Determine the [x, y] coordinate at the center of the cell enclosing the given text.  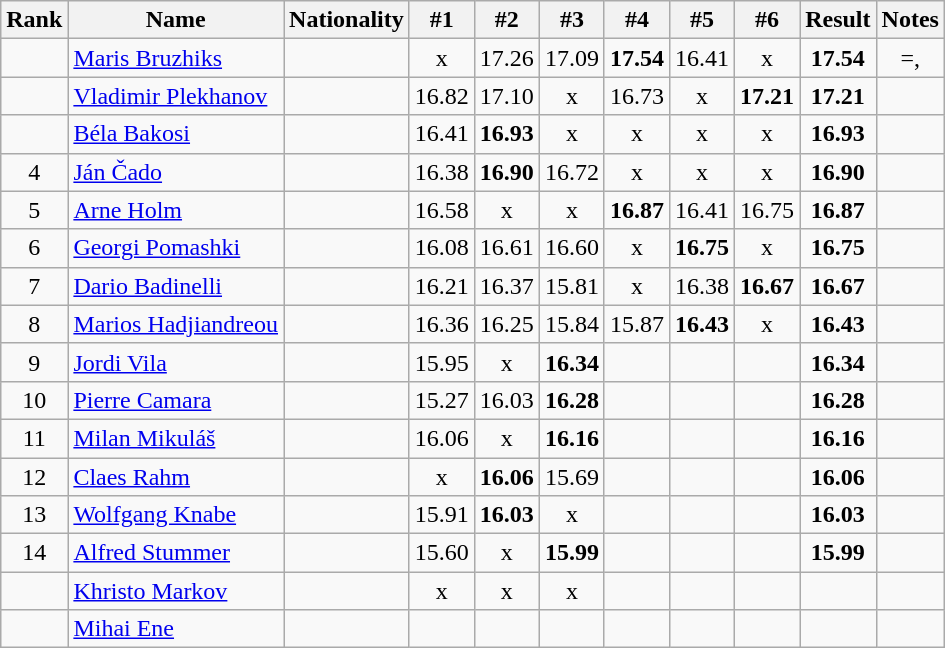
Rank [34, 20]
16.60 [572, 248]
16.82 [442, 96]
Khristo Markov [176, 591]
16.61 [506, 248]
#6 [768, 20]
Ján Čado [176, 172]
Pierre Camara [176, 400]
=, [910, 58]
Alfred Stummer [176, 553]
Dario Badinelli [176, 286]
Nationality [347, 20]
16.25 [506, 324]
Arne Holm [176, 210]
17.09 [572, 58]
#1 [442, 20]
16.21 [442, 286]
16.08 [442, 248]
16.58 [442, 210]
Marios Hadjiandreou [176, 324]
#4 [636, 20]
16.36 [442, 324]
11 [34, 438]
Milan Mikuláš [176, 438]
Claes Rahm [176, 477]
12 [34, 477]
5 [34, 210]
16.73 [636, 96]
Wolfgang Knabe [176, 515]
Béla Bakosi [176, 134]
15.84 [572, 324]
#2 [506, 20]
13 [34, 515]
Georgi Pomashki [176, 248]
Vladimir Plekhanov [176, 96]
#5 [702, 20]
10 [34, 400]
Name [176, 20]
4 [34, 172]
15.69 [572, 477]
Jordi Vila [176, 362]
17.10 [506, 96]
15.81 [572, 286]
6 [34, 248]
9 [34, 362]
16.37 [506, 286]
15.60 [442, 553]
8 [34, 324]
#3 [572, 20]
14 [34, 553]
15.27 [442, 400]
Maris Bruzhiks [176, 58]
17.26 [506, 58]
15.91 [442, 515]
15.95 [442, 362]
15.87 [636, 324]
Notes [910, 20]
Mihai Ene [176, 629]
Result [838, 20]
7 [34, 286]
16.72 [572, 172]
